Capture the cell that displays the provided text and extract its [X, Y] central coordinate. 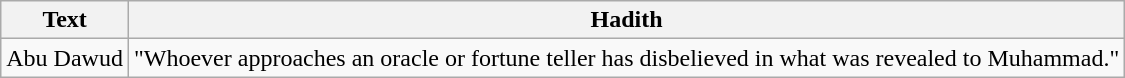
Hadith [626, 20]
"Whoever approaches an oracle or fortune teller has disbelieved in what was revealed to Muhammad." [626, 58]
Abu Dawud [65, 58]
Text [65, 20]
